Output the [x, y] coordinate of the center of the cell containing the given text.  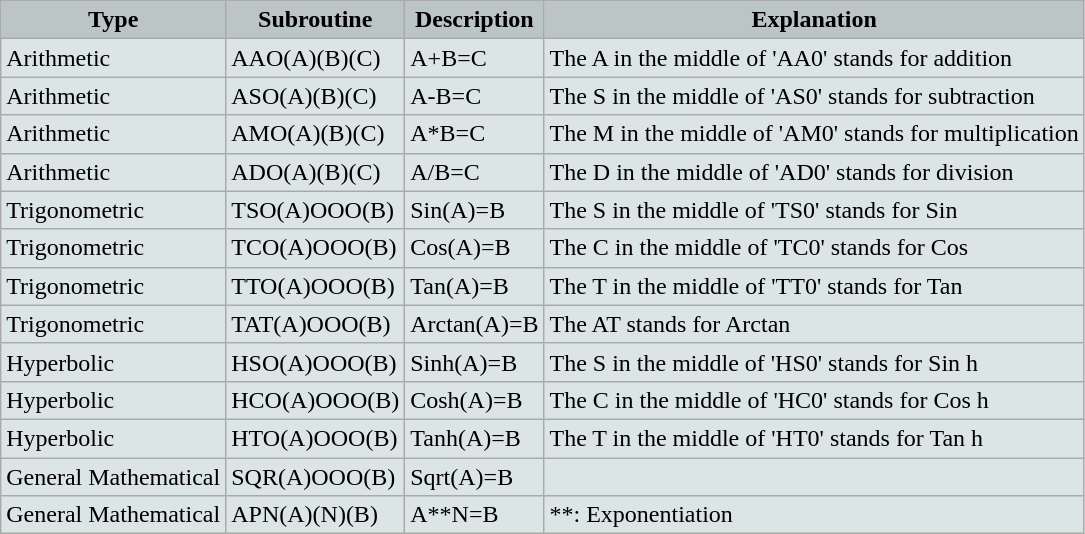
Sinh(A)=B [474, 362]
ASO(A)(B)(C) [316, 96]
Description [474, 20]
A**N=B [474, 515]
ADO(A)(B)(C) [316, 172]
The M in the middle of 'AM0' stands for multiplication [814, 134]
The S in the middle of 'HS0' stands for Sin h [814, 362]
A*B=C [474, 134]
Cosh(A)=B [474, 400]
The D in the middle of 'AD0' stands for division [814, 172]
The T in the middle of 'TT0' stands for Tan [814, 286]
Explanation [814, 20]
Sin(A)=B [474, 210]
The AT stands for Arctan [814, 324]
Tan(A)=B [474, 286]
Subroutine [316, 20]
AAO(A)(B)(C) [316, 58]
APN(A)(N)(B) [316, 515]
HTO(A)OOO(B) [316, 438]
Cos(A)=B [474, 248]
A-B=C [474, 96]
The C in the middle of 'TC0' stands for Cos [814, 248]
The C in the middle of 'HC0' stands for Cos h [814, 400]
HCO(A)OOO(B) [316, 400]
AMO(A)(B)(C) [316, 134]
Sqrt(A)=B [474, 477]
Arctan(A)=B [474, 324]
TCO(A)OOO(B) [316, 248]
TTO(A)OOO(B) [316, 286]
The A in the middle of 'AA0' stands for addition [814, 58]
Tanh(A)=B [474, 438]
A/B=C [474, 172]
SQR(A)OOO(B) [316, 477]
Type [114, 20]
TAT(A)OOO(B) [316, 324]
The T in the middle of 'HT0' stands for Tan h [814, 438]
**: Exponentiation [814, 515]
The S in the middle of 'AS0' stands for subtraction [814, 96]
HSO(A)OOO(B) [316, 362]
A+B=C [474, 58]
The S in the middle of 'TS0' stands for Sin [814, 210]
TSO(A)OOO(B) [316, 210]
